Return the (x, y) coordinate for the center point of the cell that contains the specified text.  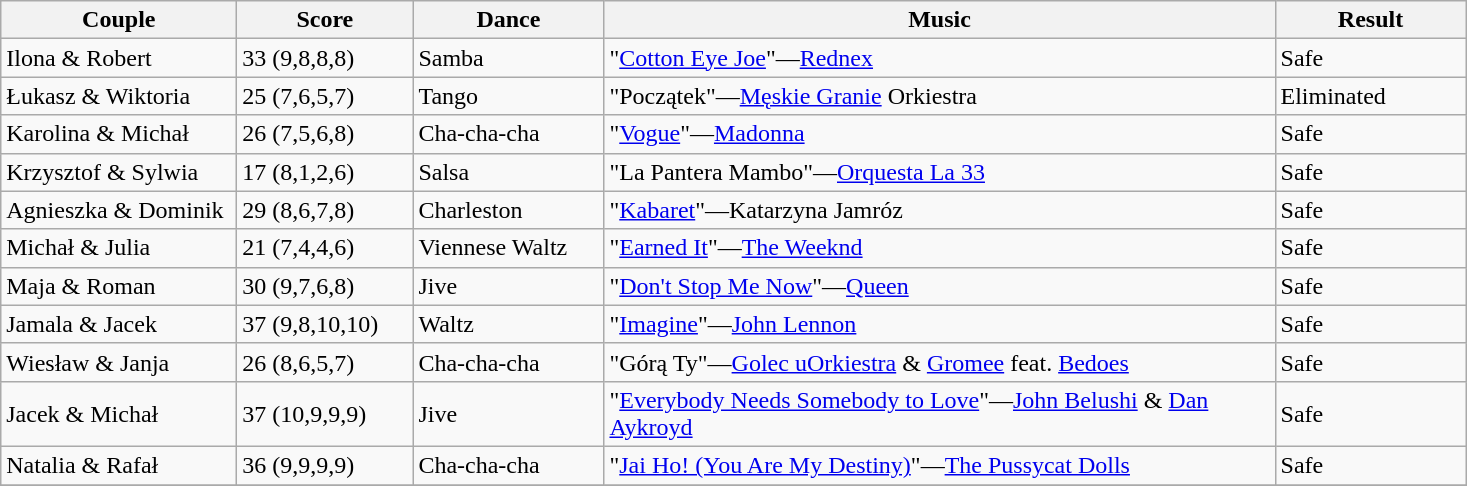
Salsa (508, 172)
"Górą Ty"—Golec uOrkiestra & Gromee feat. Bedoes (940, 362)
Score (325, 20)
"La Pantera Mambo"—Orquesta La 33 (940, 172)
"Kabaret"—Katarzyna Jamróz (940, 210)
Tango (508, 96)
"Jai Ho! (You Are My Destiny)"—The Pussycat Dolls (940, 465)
"Imagine"—John Lennon (940, 324)
33 (9,8,8,8) (325, 58)
37 (10,9,9,9) (325, 414)
Samba (508, 58)
Maja & Roman (119, 286)
"Cotton Eye Joe"—Rednex (940, 58)
Charleston (508, 210)
"Początek"—Męskie Granie Orkiestra (940, 96)
26 (7,5,6,8) (325, 134)
Result (1370, 20)
26 (8,6,5,7) (325, 362)
Eliminated (1370, 96)
37 (9,8,10,10) (325, 324)
25 (7,6,5,7) (325, 96)
Agnieszka & Dominik (119, 210)
Karolina & Michał (119, 134)
Wiesław & Janja (119, 362)
Music (940, 20)
17 (8,1,2,6) (325, 172)
29 (8,6,7,8) (325, 210)
Couple (119, 20)
Michał & Julia (119, 248)
Jacek & Michał (119, 414)
"Don't Stop Me Now"—Queen (940, 286)
Waltz (508, 324)
"Vogue"—Madonna (940, 134)
"Earned It"—The Weeknd (940, 248)
21 (7,4,4,6) (325, 248)
Łukasz & Wiktoria (119, 96)
Natalia & Rafał (119, 465)
Viennese Waltz (508, 248)
30 (9,7,6,8) (325, 286)
"Everybody Needs Somebody to Love"—John Belushi & Dan Aykroyd (940, 414)
36 (9,9,9,9) (325, 465)
Ilona & Robert (119, 58)
Krzysztof & Sylwia (119, 172)
Jamala & Jacek (119, 324)
Dance (508, 20)
